Determine the [X, Y] coordinate at the center of the cell enclosing the given text.  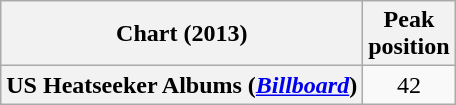
Chart (2013) [182, 34]
US Heatseeker Albums (Billboard) [182, 85]
42 [409, 85]
Peakposition [409, 34]
